Find where the given text appears and provide that cell's center as [X, Y] coordinate. 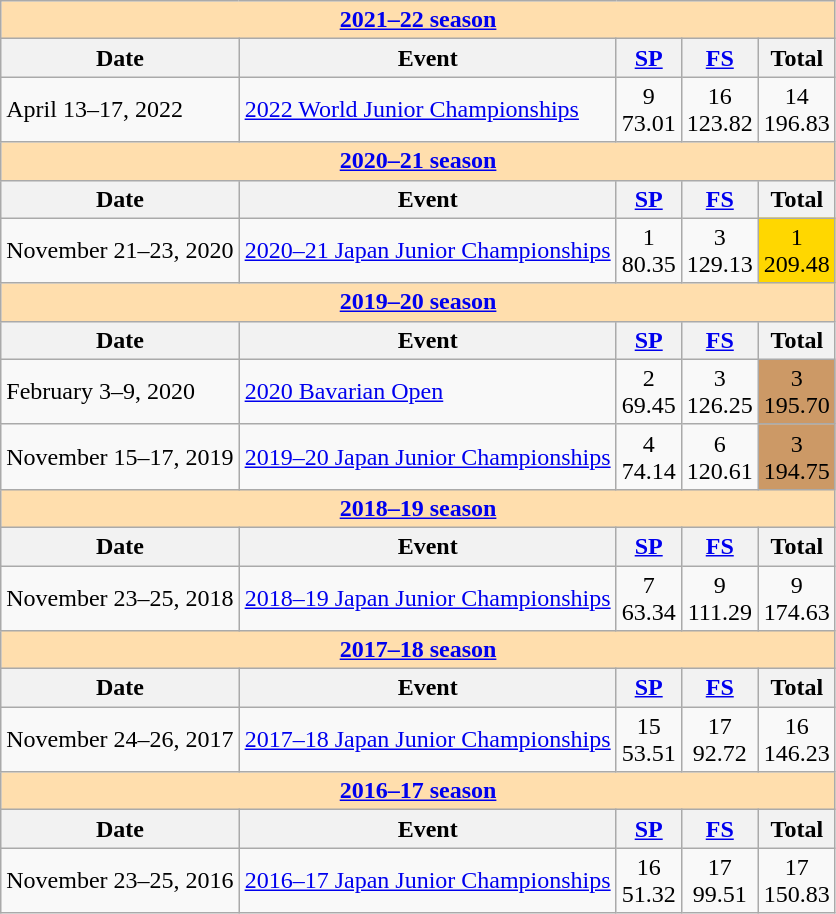
2 69.45 [648, 392]
November 23–25, 2016 [120, 880]
2021–22 season [418, 20]
1 80.35 [648, 250]
2016–17 season [418, 791]
1 209.48 [796, 250]
16 146.23 [796, 740]
April 13–17, 2022 [120, 110]
November 23–25, 2018 [120, 598]
3 194.75 [796, 456]
2022 World Junior Championships [428, 110]
2019–20 Japan Junior Championships [428, 456]
2017–18 Japan Junior Championships [428, 740]
3 129.13 [720, 250]
2018–19 Japan Junior Championships [428, 598]
9 174.63 [796, 598]
November 15–17, 2019 [120, 456]
16 51.32 [648, 880]
7 63.34 [648, 598]
17 99.51 [720, 880]
17 150.83 [796, 880]
15 53.51 [648, 740]
9 111.29 [720, 598]
2016–17 Japan Junior Championships [428, 880]
9 73.01 [648, 110]
6 120.61 [720, 456]
2020–21 season [418, 161]
November 21–23, 2020 [120, 250]
February 3–9, 2020 [120, 392]
2020 Bavarian Open [428, 392]
16 123.82 [720, 110]
3 195.70 [796, 392]
17 92.72 [720, 740]
November 24–26, 2017 [120, 740]
4 74.14 [648, 456]
14 196.83 [796, 110]
2019–20 season [418, 302]
2017–18 season [418, 650]
2020–21 Japan Junior Championships [428, 250]
3 126.25 [720, 392]
2018–19 season [418, 508]
